Search for the cell housing the specified text and yield its (x, y) center coordinate. 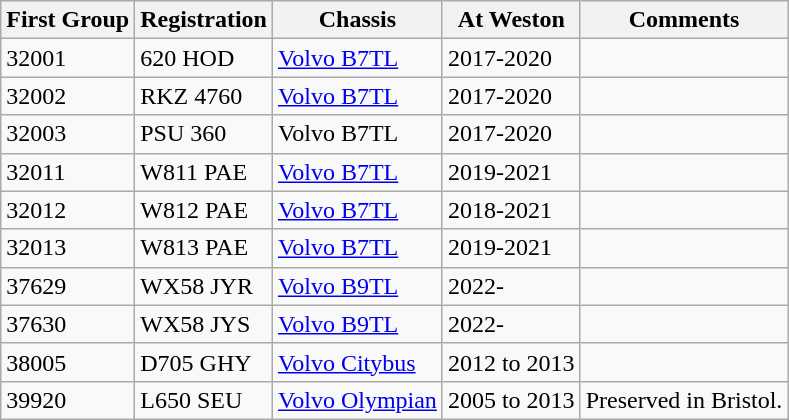
39920 (68, 400)
37629 (68, 286)
Volvo Olympian (357, 400)
32013 (68, 248)
32011 (68, 172)
Preserved in Bristol. (684, 400)
32012 (68, 210)
At Weston (511, 20)
L650 SEU (204, 400)
W811 PAE (204, 172)
D705 GHY (204, 362)
Chassis (357, 20)
Registration (204, 20)
2012 to 2013 (511, 362)
RKZ 4760 (204, 96)
First Group (68, 20)
32001 (68, 58)
2018-2021 (511, 210)
2005 to 2013 (511, 400)
W813 PAE (204, 248)
PSU 360 (204, 134)
WX58 JYR (204, 286)
Volvo Citybus (357, 362)
32003 (68, 134)
Comments (684, 20)
38005 (68, 362)
W812 PAE (204, 210)
37630 (68, 324)
32002 (68, 96)
620 HOD (204, 58)
WX58 JYS (204, 324)
